Capture the cell that displays the provided text and extract its [x, y] central coordinate. 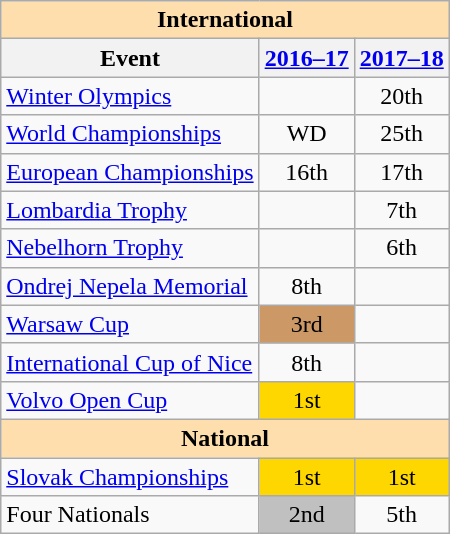
European Championships [130, 172]
2016–17 [306, 58]
World Championships [130, 134]
5th [402, 515]
International [225, 20]
International Cup of Nice [130, 362]
20th [402, 96]
16th [306, 172]
Warsaw Cup [130, 324]
3rd [306, 324]
25th [402, 134]
Lombardia Trophy [130, 210]
6th [402, 248]
Slovak Championships [130, 477]
Volvo Open Cup [130, 400]
2017–18 [402, 58]
Event [130, 58]
National [225, 438]
Ondrej Nepela Memorial [130, 286]
7th [402, 210]
Nebelhorn Trophy [130, 248]
17th [402, 172]
Four Nationals [130, 515]
Winter Olympics [130, 96]
2nd [306, 515]
WD [306, 134]
